Determine the (x, y) coordinate at the center of the cell enclosing the given text.  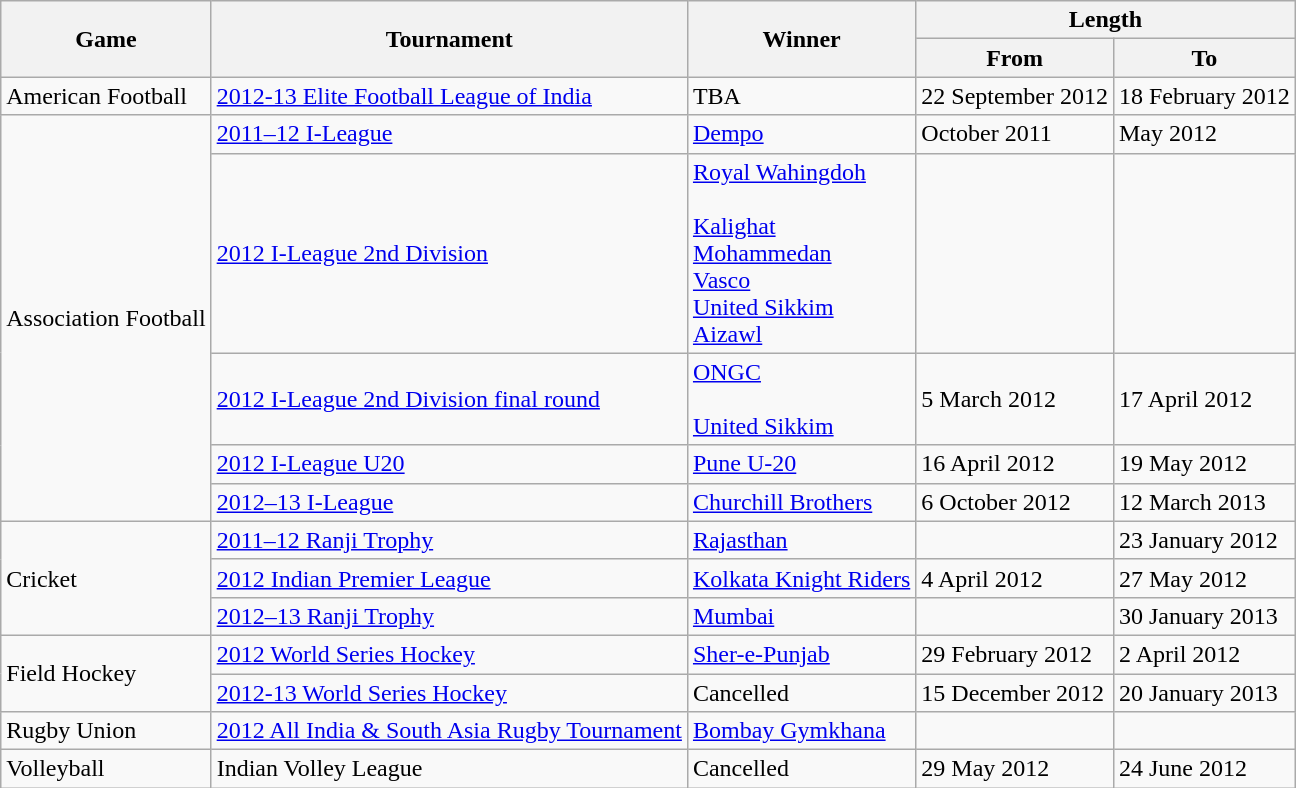
20 January 2013 (1204, 693)
Tournament (449, 39)
Length (1106, 20)
Pune U-20 (801, 464)
2012 Indian Premier League (449, 578)
Bombay Gymkhana (801, 731)
19 May 2012 (1204, 464)
29 February 2012 (1015, 654)
27 May 2012 (1204, 578)
TBA (801, 96)
Winner (801, 39)
24 June 2012 (1204, 769)
American Football (106, 96)
May 2012 (1204, 134)
Dempo (801, 134)
30 January 2013 (1204, 616)
2011–12 Ranji Trophy (449, 540)
2012 I-League 2nd Division (449, 253)
2012-13 Elite Football League of India (449, 96)
2012–13 Ranji Trophy (449, 616)
Game (106, 39)
Volleyball (106, 769)
Churchill Brothers (801, 502)
29 May 2012 (1015, 769)
Mumbai (801, 616)
2012 I-League 2nd Division final round (449, 399)
To (1204, 58)
Indian Volley League (449, 769)
2012 World Series Hockey (449, 654)
23 January 2012 (1204, 540)
2012 I-League U20 (449, 464)
12 March 2013 (1204, 502)
ONGCUnited Sikkim (801, 399)
2012–13 I-League (449, 502)
17 April 2012 (1204, 399)
2012-13 World Series Hockey (449, 693)
Sher-e-Punjab (801, 654)
16 April 2012 (1015, 464)
Association Football (106, 318)
October 2011 (1015, 134)
22 September 2012 (1015, 96)
2012 All India & South Asia Rugby Tournament (449, 731)
5 March 2012 (1015, 399)
2011–12 I-League (449, 134)
From (1015, 58)
Cricket (106, 578)
Kolkata Knight Riders (801, 578)
18 February 2012 (1204, 96)
Rugby Union (106, 731)
Royal WahingdohKalighat Mohammedan Vasco United Sikkim Aizawl (801, 253)
15 December 2012 (1015, 693)
2 April 2012 (1204, 654)
4 April 2012 (1015, 578)
Field Hockey (106, 673)
Rajasthan (801, 540)
6 October 2012 (1015, 502)
